Pinpoint the cell where the given text exists, returning its (X, Y) midpoint coordinate. 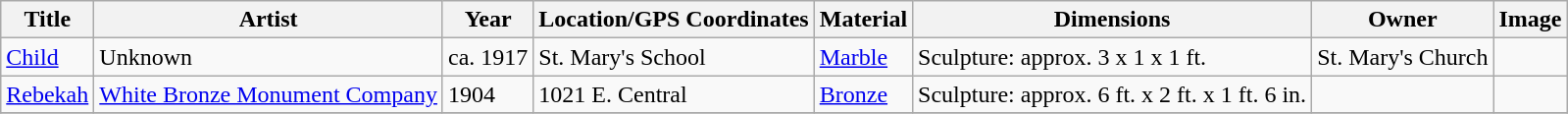
Image (1530, 20)
Bronze (863, 94)
Sculpture: approx. 6 ft. x 2 ft. x 1 ft. 6 in. (1112, 94)
1904 (487, 94)
1021 E. Central (674, 94)
St. Mary's School (674, 57)
Title (47, 20)
Artist (269, 20)
Rebekah (47, 94)
ca. 1917 (487, 57)
Dimensions (1112, 20)
White Bronze Monument Company (269, 94)
Material (863, 20)
Unknown (269, 57)
Child (47, 57)
Owner (1402, 20)
Year (487, 20)
St. Mary's Church (1402, 57)
Location/GPS Coordinates (674, 20)
Sculpture: approx. 3 x 1 x 1 ft. (1112, 57)
Marble (863, 57)
